Identify which cell holds the provided text, then report its [x, y] central coordinate. 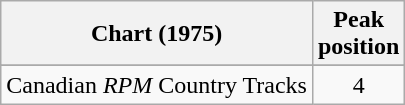
Peakposition [358, 34]
Canadian RPM Country Tracks [157, 85]
Chart (1975) [157, 34]
4 [358, 85]
